From the cell containing the given text, extract its center point as (x, y) coordinate. 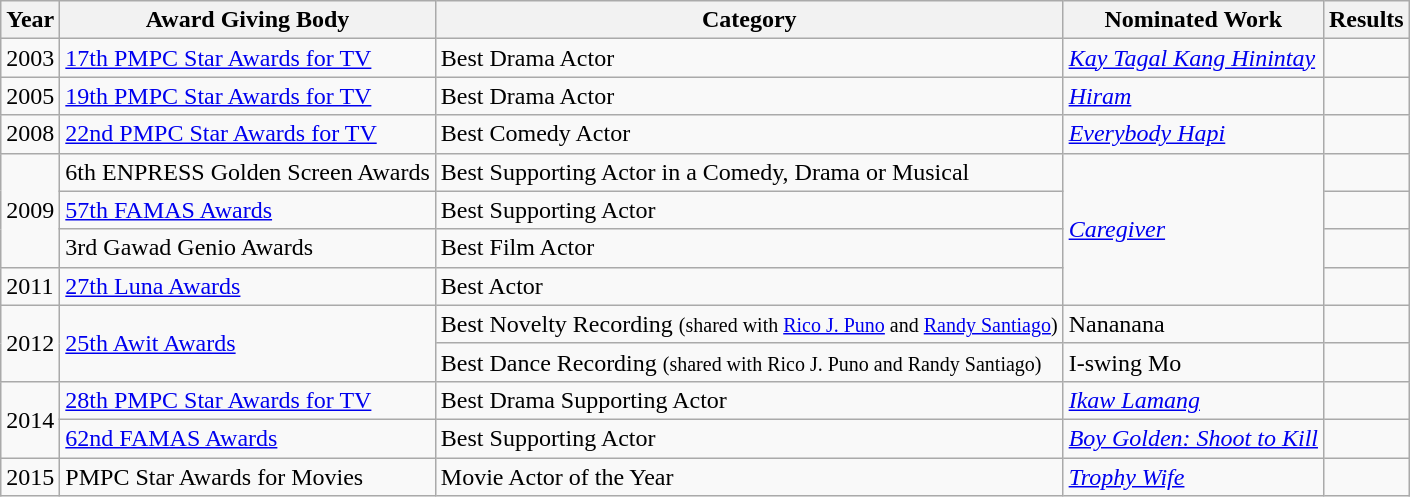
I-swing Mo (1193, 362)
Hiram (1193, 96)
Movie Actor of the Year (749, 477)
Best Supporting Actor in a Comedy, Drama or Musical (749, 172)
Best Film Actor (749, 248)
6th ENPRESS Golden Screen Awards (248, 172)
Results (1366, 20)
Best Novelty Recording (shared with Rico J. Puno and Randy Santiago) (749, 324)
2012 (30, 343)
2009 (30, 210)
Best Comedy Actor (749, 134)
3rd Gawad Genio Awards (248, 248)
Nominated Work (1193, 20)
62nd FAMAS Awards (248, 438)
Year (30, 20)
2011 (30, 286)
Ikaw Lamang (1193, 400)
Nananana (1193, 324)
Everybody Hapi (1193, 134)
Boy Golden: Shoot to Kill (1193, 438)
19th PMPC Star Awards for TV (248, 96)
25th Awit Awards (248, 343)
22nd PMPC Star Awards for TV (248, 134)
Caregiver (1193, 229)
Best Actor (749, 286)
28th PMPC Star Awards for TV (248, 400)
Best Dance Recording (shared with Rico J. Puno and Randy Santiago) (749, 362)
Trophy Wife (1193, 477)
2008 (30, 134)
Award Giving Body (248, 20)
57th FAMAS Awards (248, 210)
2014 (30, 419)
2015 (30, 477)
Category (749, 20)
PMPC Star Awards for Movies (248, 477)
Kay Tagal Kang Hinintay (1193, 58)
Best Drama Supporting Actor (749, 400)
27th Luna Awards (248, 286)
2005 (30, 96)
17th PMPC Star Awards for TV (248, 58)
2003 (30, 58)
